From the cell containing the given text, extract its center point as [X, Y] coordinate. 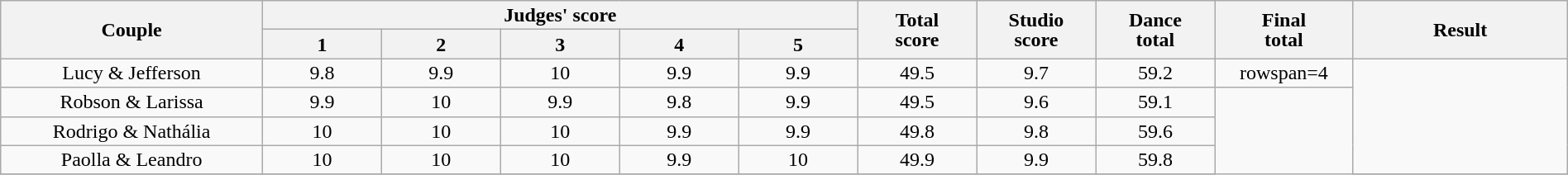
Dancetotal [1155, 30]
59.8 [1155, 160]
4 [679, 45]
59.6 [1155, 130]
49.9 [917, 160]
Finaltotal [1284, 30]
3 [560, 45]
Result [1460, 30]
Couple [132, 30]
Studioscore [1036, 30]
Paolla & Leandro [132, 160]
rowspan=4 [1284, 73]
Lucy & Jefferson [132, 73]
9.6 [1036, 102]
59.2 [1155, 73]
Totalscore [917, 30]
2 [441, 45]
9.7 [1036, 73]
59.1 [1155, 102]
Judges' score [560, 15]
1 [322, 45]
Rodrigo & Nathália [132, 130]
5 [798, 45]
49.8 [917, 130]
Robson & Larissa [132, 102]
